Scan for the cell matching the given text and deliver its [x, y] coordinate at center. 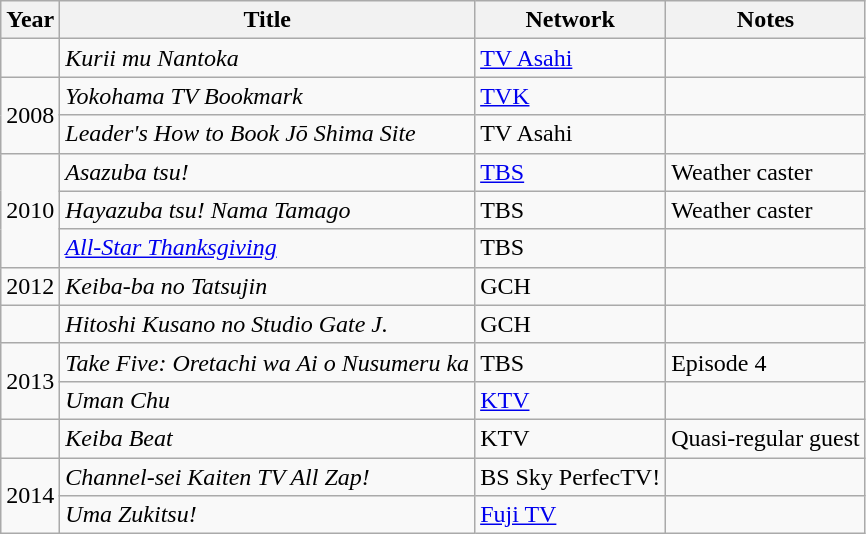
Asazuba tsu! [268, 172]
Yokohama TV Bookmark [268, 96]
Kurii mu Nantoka [268, 58]
Uman Chu [268, 400]
Title [268, 20]
Leader's How to Book Jō Shima Site [268, 134]
Notes [766, 20]
Keiba Beat [268, 438]
Hayazuba tsu! Nama Tamago [268, 210]
Year [30, 20]
2013 [30, 381]
Network [570, 20]
Channel-sei Kaiten TV All Zap! [268, 477]
Uma Zukitsu! [268, 515]
TVK [570, 96]
BS Sky PerfecTV! [570, 477]
2008 [30, 115]
Take Five: Oretachi wa Ai o Nusumeru ka [268, 362]
2010 [30, 210]
Episode 4 [766, 362]
2012 [30, 286]
2014 [30, 496]
Hitoshi Kusano no Studio Gate J. [268, 324]
Fuji TV [570, 515]
Keiba-ba no Tatsujin [268, 286]
All-Star Thanksgiving [268, 248]
Quasi-regular guest [766, 438]
